Determine the (x, y) coordinate at the center of the cell enclosing the given text.  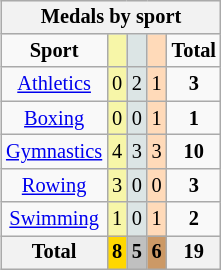
Boxing (54, 118)
8 (117, 253)
Athletics (54, 84)
Swimming (54, 219)
Sport (54, 51)
Medals by sport (111, 17)
10 (194, 152)
4 (117, 152)
6 (157, 253)
5 (137, 253)
Rowing (54, 185)
Gymnastics (54, 152)
19 (194, 253)
